From the cell containing the given text, extract its center point as (X, Y) coordinate. 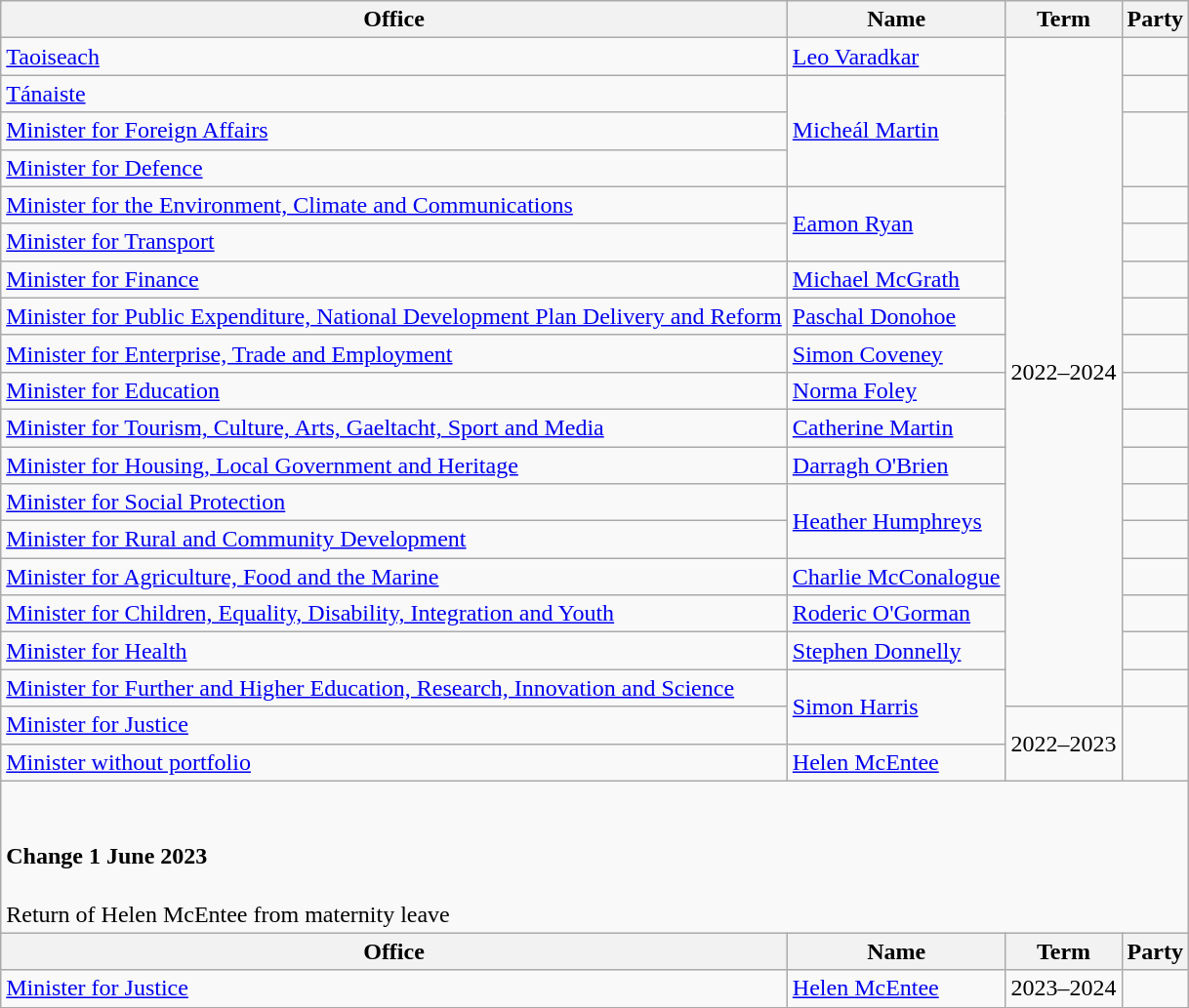
Simon Coveney (896, 353)
Minister for Defence (394, 168)
2022–2023 (1064, 744)
Taoiseach (394, 57)
Catherine Martin (896, 427)
Minister for Agriculture, Food and the Marine (394, 577)
Minister for Rural and Community Development (394, 540)
2023–2024 (1064, 988)
Eamon Ryan (896, 223)
Michael McGrath (896, 279)
Minister for Enterprise, Trade and Employment (394, 353)
Minister for Transport (394, 242)
Darragh O'Brien (896, 465)
Tánaiste (394, 94)
Minister for Tourism, Culture, Arts, Gaeltacht, Sport and Media (394, 427)
Minister for Foreign Affairs (394, 131)
Change 1 June 2023Return of Helen McEntee from maternity leave (595, 857)
Minister for Finance (394, 279)
Minister for Children, Equality, Disability, Integration and Youth (394, 614)
Simon Harris (896, 706)
Minister without portfolio (394, 762)
Minister for Public Expenditure, National Development Plan Delivery and Reform (394, 316)
Minister for Further and Higher Education, Research, Innovation and Science (394, 688)
Minister for Social Protection (394, 503)
Minister for Housing, Local Government and Heritage (394, 465)
Charlie McConalogue (896, 577)
Norma Foley (896, 390)
Stephen Donnelly (896, 651)
Micheál Martin (896, 131)
Minister for Health (394, 651)
Minister for the Environment, Climate and Communications (394, 205)
Heather Humphreys (896, 521)
Minister for Education (394, 390)
2022–2024 (1064, 373)
Paschal Donohoe (896, 316)
Roderic O'Gorman (896, 614)
Leo Varadkar (896, 57)
